Determine the [X, Y] coordinate at the center of the cell enclosing the given text.  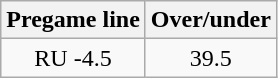
Over/under [210, 20]
RU -4.5 [74, 58]
Pregame line [74, 20]
39.5 [210, 58]
